Provide the (x, y) coordinate of the cell's center where the given text is located.  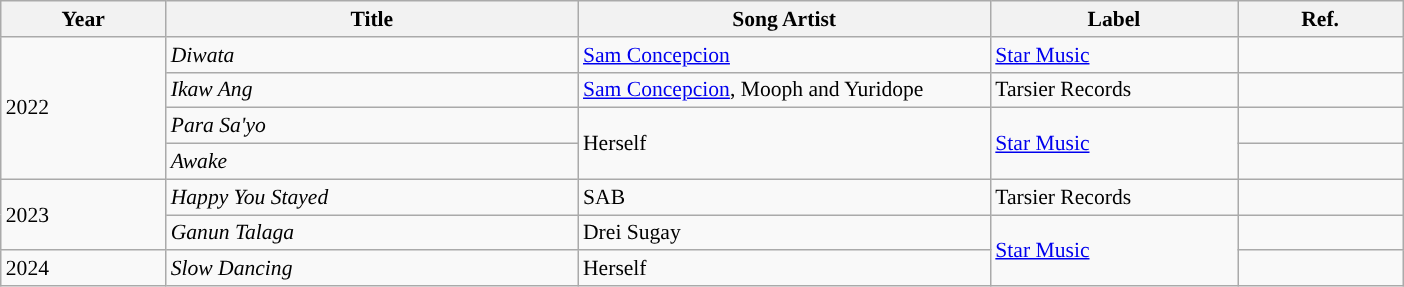
2023 (84, 214)
Slow Dancing (372, 269)
Para Sa'yo (372, 126)
2022 (84, 108)
Ganun Talaga (372, 233)
Ikaw Ang (372, 90)
SAB (784, 197)
Year (84, 19)
Happy You Stayed (372, 197)
Awake (372, 162)
Sam Concepcion, Mooph and Yuridope (784, 90)
Song Artist (784, 19)
Label (1114, 19)
Drei Sugay (784, 233)
Diwata (372, 55)
Sam Concepcion (784, 55)
Ref. (1320, 19)
Title (372, 19)
2024 (84, 269)
